Extract the (X, Y) coordinate from the center of the cell holding the provided text.  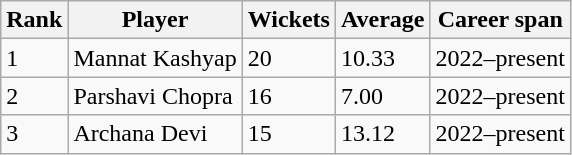
Parshavi Chopra (155, 96)
2 (34, 96)
1 (34, 58)
Career span (500, 20)
16 (288, 96)
Player (155, 20)
Archana Devi (155, 134)
3 (34, 134)
Mannat Kashyap (155, 58)
Average (382, 20)
13.12 (382, 134)
7.00 (382, 96)
20 (288, 58)
10.33 (382, 58)
15 (288, 134)
Rank (34, 20)
Wickets (288, 20)
